Determine the (x, y) coordinate at the center of the cell enclosing the given text.  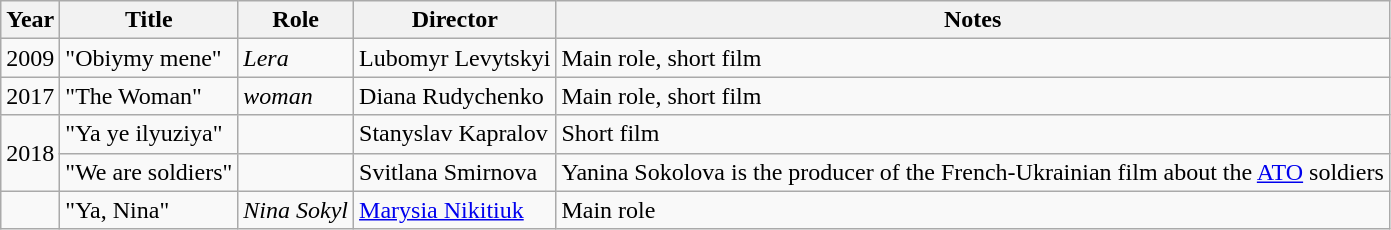
Short film (972, 134)
"Obiymy mene" (149, 58)
2018 (30, 153)
woman (296, 96)
Svitlana Smirnova (455, 172)
2009 (30, 58)
Lubomyr Levytskyi (455, 58)
"The Woman" (149, 96)
Diana Rudychenko (455, 96)
Notes (972, 20)
Title (149, 20)
Marysia Nikitiuk (455, 210)
Year (30, 20)
Lera (296, 58)
"We are soldiers" (149, 172)
Director (455, 20)
Main role (972, 210)
Yanina Sokolova is the producer of the French-Ukrainian film about the ATO soldiers (972, 172)
Role (296, 20)
2017 (30, 96)
Stanyslav Kapralov (455, 134)
"Ya, Nina" (149, 210)
"Ya ye ilyuziya" (149, 134)
Nina Sokyl (296, 210)
